Extract the [x, y] coordinate from the center of the cell holding the provided text.  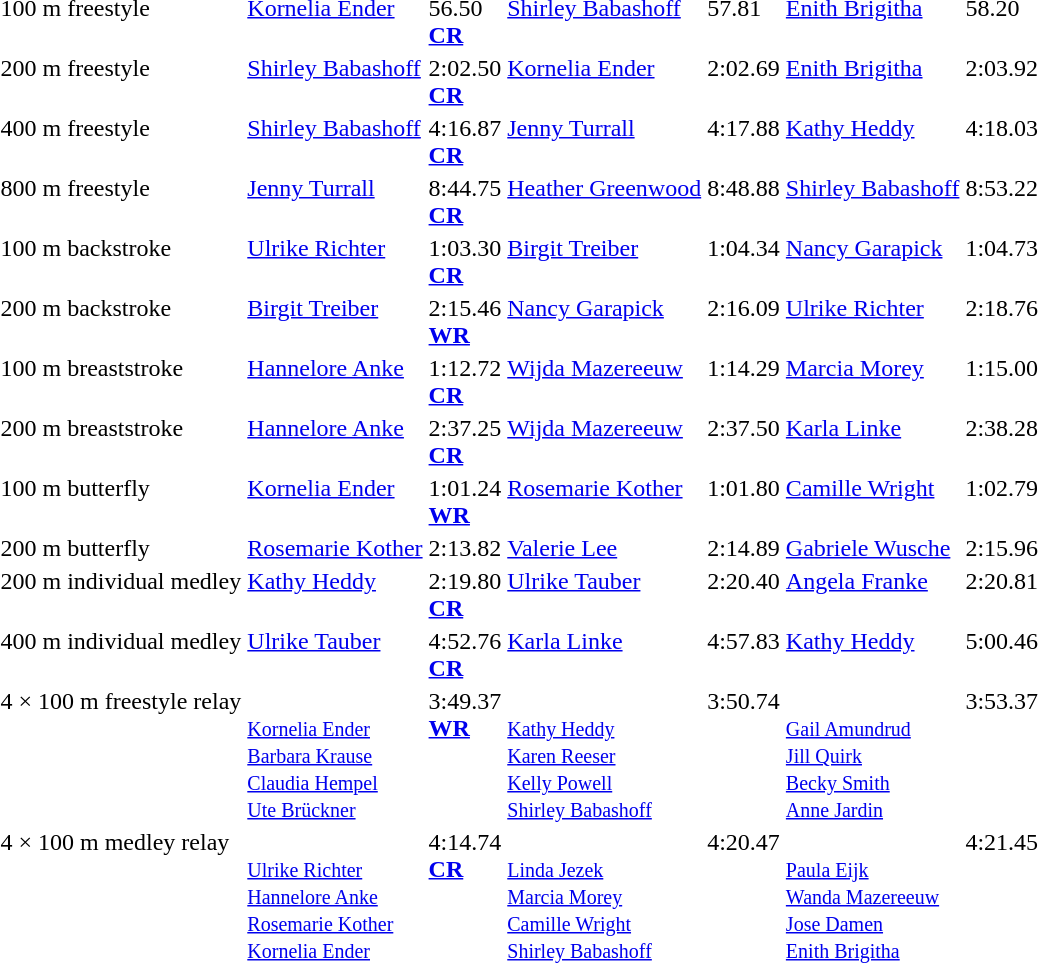
1:12.72CR [465, 382]
1:14.29 [744, 382]
Angela Franke [872, 594]
3:49.37WR [465, 755]
4:16.87CR [465, 142]
2:37.50 [744, 442]
2:14.89 [744, 548]
3:50.74 [744, 755]
2:20.40 [744, 594]
1:03.30CR [465, 262]
Kathy HeddyKaren ReeserKelly PowellShirley Babashoff [604, 755]
1:01.80 [744, 502]
Valerie Lee [604, 548]
Marcia Morey [872, 382]
Kornelia EnderBarbara KrauseClaudia HempelUte Brückner [335, 755]
8:44.75CR [465, 202]
Gabriele Wusche [872, 548]
2:15.46WR [465, 322]
2:02.69 [744, 82]
1:01.24WR [465, 502]
2:02.50CR [465, 82]
Heather Greenwood [604, 202]
4:52.76CR [465, 654]
4:57.83 [744, 654]
2:19.80CR [465, 594]
2:13.82 [465, 548]
8:48.88 [744, 202]
4:17.88 [744, 142]
Gail AmundrudJill QuirkBecky SmithAnne Jardin [872, 755]
2:37.25CR [465, 442]
Camille Wright [872, 502]
Enith Brigitha [872, 82]
2:16.09 [744, 322]
1:04.34 [744, 262]
